Return (X, Y) of the center of cell containing provided text 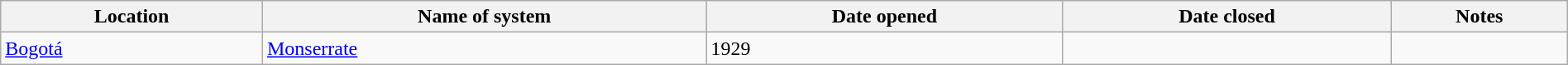
Bogotá (132, 48)
Date closed (1227, 17)
Name of system (485, 17)
Date opened (885, 17)
Notes (1479, 17)
Location (132, 17)
Monserrate (485, 48)
1929 (885, 48)
